Scan for the cell matching the given text and deliver its (X, Y) coordinate at center. 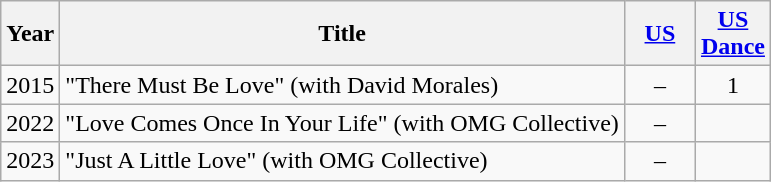
2022 (30, 123)
2015 (30, 85)
Year (30, 34)
1 (732, 85)
Title (342, 34)
"There Must Be Love" (with David Morales) (342, 85)
US (660, 34)
2023 (30, 161)
US Dance (732, 34)
"Just A Little Love" (with OMG Collective) (342, 161)
"Love Comes Once In Your Life" (with OMG Collective) (342, 123)
